Extract the [x, y] coordinate from the center of the cell holding the provided text.  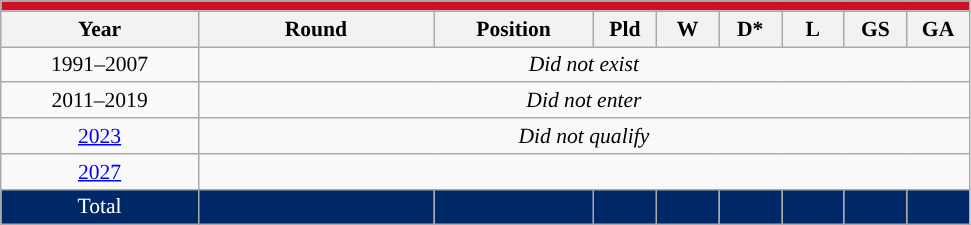
GS [876, 29]
Pld [626, 29]
GA [938, 29]
2027 [100, 172]
Did not exist [584, 65]
Did not enter [584, 101]
2023 [100, 136]
L [814, 29]
Round [316, 29]
D* [750, 29]
W [688, 29]
Did not qualify [584, 136]
Position [514, 29]
Total [100, 207]
1991–2007 [100, 65]
Year [100, 29]
2011–2019 [100, 101]
